Locate the cell with the specified text and output its [x, y] center coordinate. 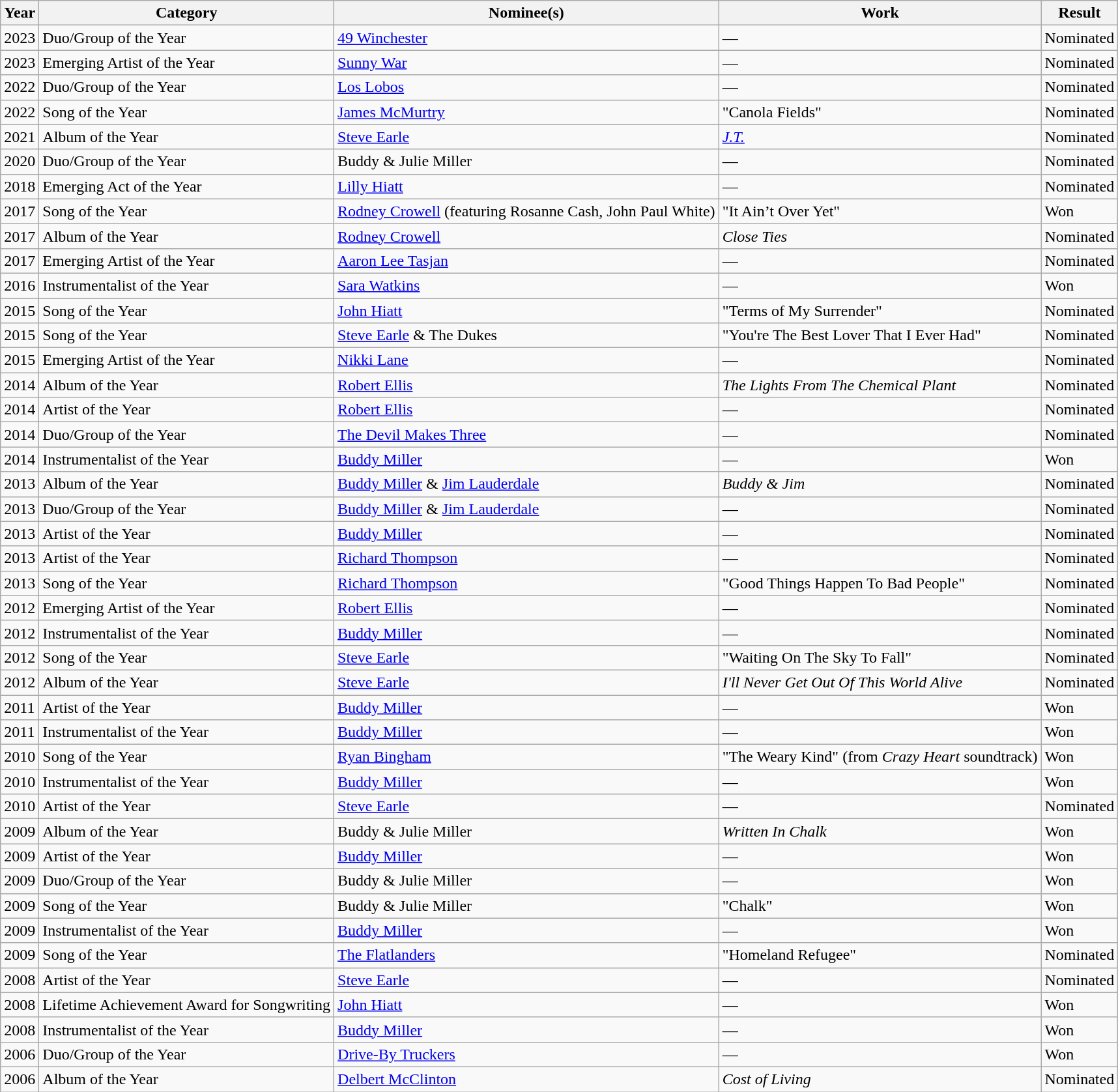
Los Lobos [526, 87]
Lifetime Achievement Award for Songwriting [186, 1005]
"Canola Fields" [880, 112]
Rodney Crowell (featuring Rosanne Cash, John Paul White) [526, 211]
The Flatlanders [526, 955]
Steve Earle & The Dukes [526, 336]
Nikki Lane [526, 360]
Ryan Bingham [526, 757]
"Terms of My Surrender" [880, 311]
"The Weary Kind" (from Crazy Heart soundtrack) [880, 757]
49 Winchester [526, 38]
Delbert McClinton [526, 1079]
"Homeland Refugee" [880, 955]
Written In Chalk [880, 831]
"Chalk" [880, 906]
Sara Watkins [526, 285]
Nominee(s) [526, 13]
Buddy & Jim [880, 484]
Work [880, 13]
2016 [20, 285]
Lilly Hiatt [526, 186]
2020 [20, 162]
Rodney Crowell [526, 236]
Emerging Act of the Year [186, 186]
Year [20, 13]
"You're The Best Lover That I Ever Had" [880, 336]
The Lights From The Chemical Plant [880, 385]
"Waiting On The Sky To Fall" [880, 657]
The Devil Makes Three [526, 435]
Result [1080, 13]
2018 [20, 186]
Close Ties [880, 236]
2021 [20, 137]
James McMurtry [526, 112]
Cost of Living [880, 1079]
J.T. [880, 137]
Sunny War [526, 63]
"Good Things Happen To Bad People" [880, 583]
Aaron Lee Tasjan [526, 261]
Drive-By Truckers [526, 1054]
I'll Never Get Out Of This World Alive [880, 682]
Category [186, 13]
"It Ain’t Over Yet" [880, 211]
